Search for the cell housing the specified text and yield its (x, y) center coordinate. 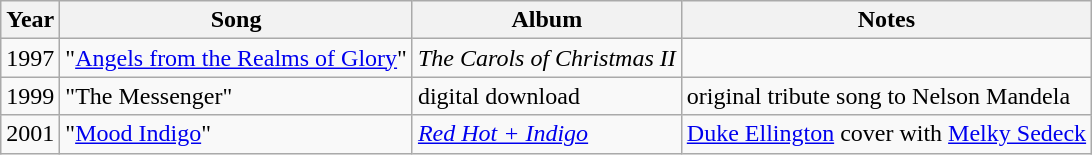
Song (236, 20)
original tribute song to Nelson Mandela (886, 96)
Notes (886, 20)
"Mood Indigo" (236, 134)
"Angels from the Realms of Glory" (236, 58)
Album (546, 20)
Year (30, 20)
1999 (30, 96)
The Carols of Christmas II (546, 58)
2001 (30, 134)
1997 (30, 58)
"The Messenger" (236, 96)
digital download (546, 96)
Red Hot + Indigo (546, 134)
Duke Ellington cover with Melky Sedeck (886, 134)
